From the cell containing the given text, extract its center point as (X, Y) coordinate. 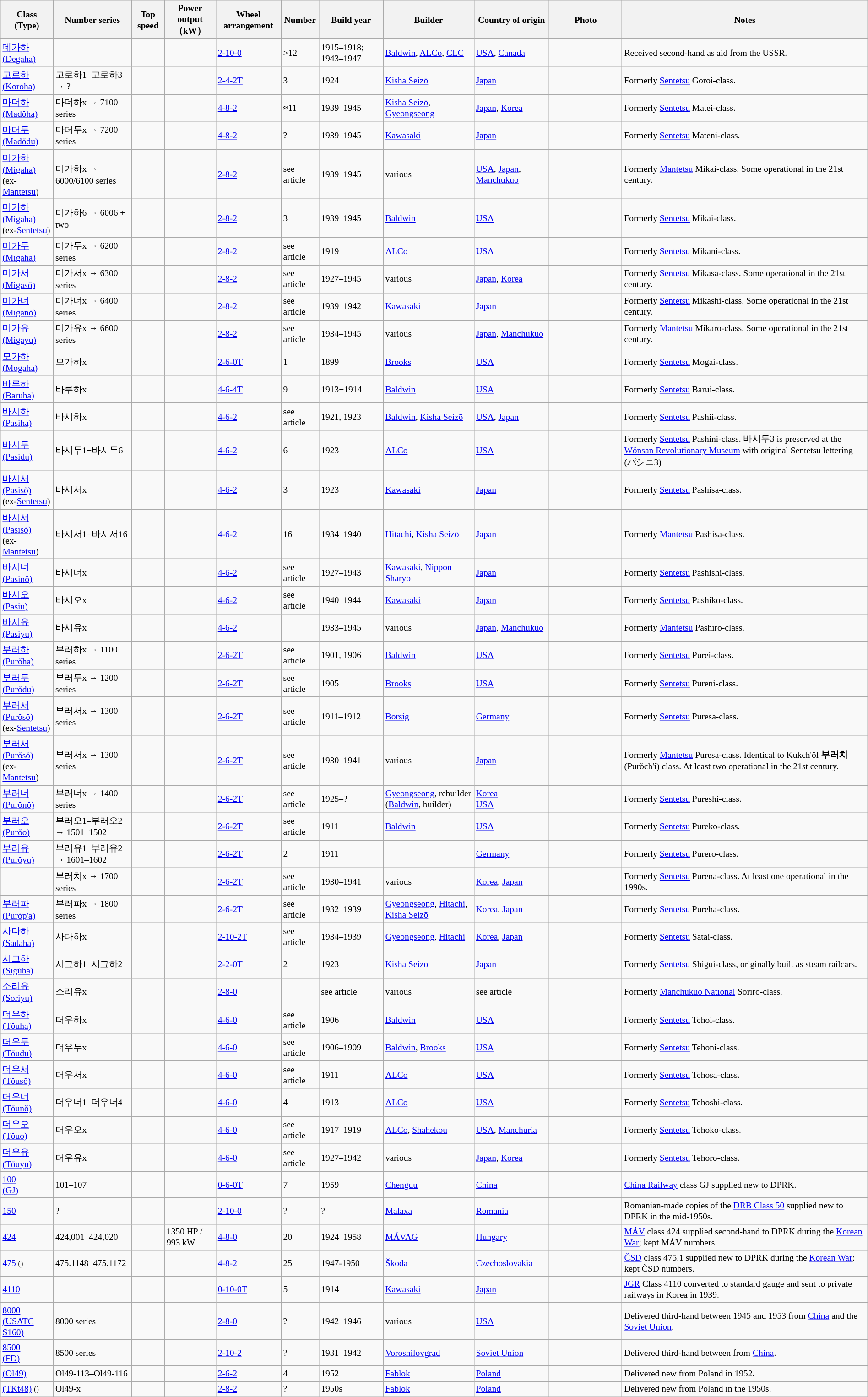
1952 (351, 1374)
1899 (351, 362)
Baldwin, Kisha Seizō (429, 417)
Number series (92, 20)
6 (300, 451)
Formerly Sentetsu Mikani-class. (745, 251)
Formerly Sentetsu Tehoro-class. (745, 1158)
Delivered third-hand between 1945 and 1953 from China and the Soviet Union. (745, 1321)
Formerly Sentetsu Pashiko-class. (745, 600)
Formerly Mantetsu Mikaro-class. Some operational in the 21st century. (745, 334)
Ol49-113–Ol49-116 (92, 1374)
바시오 (Pasiu) (27, 600)
0-10-0T (248, 1289)
더우서x (92, 1075)
미가너x → 6400 series (92, 306)
모가하 (Mogaha) (27, 362)
1932–1939 (351, 909)
미가너 (Miganŏ) (27, 306)
Notes (745, 20)
부러유1–부러유2 → 1601–1602 (92, 854)
150 (27, 1211)
2-6-0T (248, 362)
Hitachi, Kisha Seizō (429, 534)
더우두x (92, 1047)
1924 (351, 80)
Delivered new from Poland in 1952. (745, 1374)
바시너x (92, 573)
Formerly Sentetsu Pureshi-class. (745, 799)
9 (300, 389)
부러유 (Purŏyu) (27, 854)
25 (300, 1263)
더우유 (Tŏuyu) (27, 1158)
Build year (351, 20)
Kawasaki, Nippon Sharyō (429, 573)
2-10-2 (248, 1353)
Formerly Sentetsu Tehoko-class. (745, 1130)
부러두x → 1200 series (92, 683)
Formerly Mantetsu Puresa-class. Identical to Kukch'ŏl 부러치 (Purŏch'i) class. At least two operational in the 21st century. (745, 760)
Chengdu (429, 1184)
바시유x (92, 628)
2-2-0T (248, 964)
Hungary (511, 1237)
1915–1918; 1943–1947 (351, 53)
Received second-hand as aid from the USSR. (745, 53)
7 (300, 1184)
마더하 (Madŏha) (27, 108)
미가유 (Migayu) (27, 334)
Formerly Sentetsu Tehoshi-class. (745, 1103)
부러두 (Purŏdu) (27, 683)
Formerly Sentetsu Purero-class. (745, 854)
바시서x (92, 490)
Formerly Sentetsu Matei-class. (745, 108)
Number (300, 20)
소리유x (92, 992)
1940–1944 (351, 600)
더우너 (Tŏunŏ) (27, 1103)
1911–1912 (351, 716)
1906–1909 (351, 1047)
Škoda (429, 1263)
Formerly Sentetsu Barui-class. (745, 389)
Formerly Sentetsu Tehoni-class. (745, 1047)
Gyeongseong, Hitachi (429, 937)
미가두 (Migaha) (27, 251)
Gyeongseong, rebuilder(Baldwin, builder) (429, 799)
Soviet Union (511, 1353)
1 (300, 362)
1350 HP / 993 kW (190, 1237)
8000 series (92, 1321)
Voroshilovgrad (429, 1353)
475 () (27, 1263)
Baldwin, Brooks (429, 1047)
Formerly Sentetsu Pashishi-class. (745, 573)
KoreaUSA (511, 799)
1927–1945 (351, 279)
China Railway class GJ supplied new to DPRK. (745, 1184)
Formerly Sentetsu Mikashi-class. Some operational in the 21st century. (745, 306)
Formerly Sentetsu Tehosa-class. (745, 1075)
Malaxa (429, 1211)
ČSD class 475.1 supplied new to DPRK during the Korean War; kept ČSD numbers. (745, 1263)
바루하x (92, 389)
1914 (351, 1289)
바시두 (Pasidu) (27, 451)
미가하 (Migaha)(ex-Mantetsu) (27, 174)
더우오 (Tŏuo) (27, 1130)
바시하x (92, 417)
더우두 (Tŏudu) (27, 1047)
MÁV class 424 supplied second-hand to DPRK during the Korean War; kept MÁV numbers. (745, 1237)
2-10-2T (248, 937)
1934–1940 (351, 534)
Formerly Sentetsu Purei-class. (745, 655)
1917–1919 (351, 1130)
Formerly Sentetsu Pureha-class. (745, 909)
바시서 (Pasisŏ)(ex-Mantetsu) (27, 534)
부러오 (Purŏo) (27, 826)
부러서 (Purŏsŏ)(ex-Sentetsu) (27, 716)
Romanian-made copies of the DRB Class 50 supplied new to DPRK in the mid-1950s. (745, 1211)
Country of origin (511, 20)
부러파 (Purŏp'a) (27, 909)
Formerly Sentetsu Mikai-class. (745, 218)
5 (300, 1289)
Borsig (429, 716)
Delivered third-hand between from China. (745, 1353)
475.1148–475.1172 (92, 1263)
USA, Canada (511, 53)
부러오1–부러오2 → 1501–1502 (92, 826)
부러서 (Purŏsŏ)(ex-Mantetsu) (27, 760)
1927–1942 (351, 1158)
(Ol49) (27, 1374)
부러하 (Purŏha) (27, 655)
1927–1943 (351, 573)
Class(Type) (27, 20)
더우하x (92, 1020)
424,001–424,020 (92, 1237)
1942–1946 (351, 1321)
1913−1914 (351, 389)
8000(USATC S160) (27, 1321)
China (511, 1184)
고로하1–고로하3 → ? (92, 80)
1919 (351, 251)
Formerly Mantetsu Pashiro-class. (745, 628)
부러파x → 1800 series (92, 909)
Top speed (148, 20)
미가서 (Migasŏ) (27, 279)
더우오x (92, 1130)
ALCo, Shahekou (429, 1130)
Formerly Sentetsu Pureko-class. (745, 826)
2-4-2T (248, 80)
미가하x → 6000/6100 series (92, 174)
Builder (429, 20)
>12 (300, 53)
모가하x (92, 362)
1925–? (351, 799)
USA, Japan, Manchukuo (511, 174)
Formerly Sentetsu Satai-class. (745, 937)
Formerly Sentetsu Tehoi-class. (745, 1020)
≈11 (300, 108)
Formerly Sentetsu Goroi-class. (745, 80)
0-6-0T (248, 1184)
Formerly Sentetsu Purena-class. At least one operational in the 1990s. (745, 881)
Photo (585, 20)
1950s (351, 1389)
소리유 (Soriyu) (27, 992)
USA, Manchuria (511, 1130)
Formerly Mantetsu Mikai-class. Some operational in the 21st century. (745, 174)
1931–1942 (351, 1353)
미가두x → 6200 series (92, 251)
마더하x → 7100 series (92, 108)
더우너1–더우너4 (92, 1103)
더우하 (Tŏuha) (27, 1020)
바시서1−바시서16 (92, 534)
1921, 1923 (351, 417)
Gyeongseong, Hitachi, Kisha Seizō (429, 909)
1939–1942 (351, 306)
고로하 (Koroha) (27, 80)
1934–1939 (351, 937)
바시서 (Pasisŏ)(ex-Sentetsu) (27, 490)
Formerly Sentetsu Pureni-class. (745, 683)
Ol49-x (92, 1389)
100(GJ) (27, 1184)
미가서x → 6300 series (92, 279)
1905 (351, 683)
데가하 (Degaha) (27, 53)
Formerly Mantetsu Pashisa-class. (745, 534)
부러너x → 1400 series (92, 799)
Formerly Manchukuo National Soriro-class. (745, 992)
1947-1950 (351, 1263)
Romania (511, 1211)
시그하1–시그하2 (92, 964)
바시오x (92, 600)
Formerly Sentetsu Pashini-class. 바시두3 is preserved at the Wŏnsan Revolutionary Museum with original Sentetsu lettering (パシニ3) (745, 451)
Formerly Sentetsu Pashisa-class. (745, 490)
더우유x (92, 1158)
부러하x → 1100 series (92, 655)
바시하 (Pasiha) (27, 417)
사다하 (Sadaha) (27, 937)
MÁVAG (429, 1237)
8500(FD) (27, 1353)
(TKt48) () (27, 1389)
미가하 (Migaha)(ex-Sentetsu) (27, 218)
Delivered new from Poland in the 1950s. (745, 1389)
바시너 (Pasinŏ) (27, 573)
Baldwin, ALCo, CLC (429, 53)
Wheel arrangement (248, 20)
Formerly Sentetsu Puresa-class. (745, 716)
1934–1945 (351, 334)
16 (300, 534)
1933–1945 (351, 628)
바시두1−바시두6 (92, 451)
더우서 (Tŏusŏ) (27, 1075)
2-6-2 (248, 1374)
USA, Japan (511, 417)
20 (300, 1237)
Czechoslovakia (511, 1263)
Kisha Seizō, Gyeongseong (429, 108)
Formerly Sentetsu Mogai-class. (745, 362)
Power output（kW） (190, 20)
부러치x → 1700 series (92, 881)
JGR Class 4110 converted to standard gauge and sent to private railways in Korea in 1939. (745, 1289)
1906 (351, 1020)
1924–1958 (351, 1237)
Formerly Sentetsu Shigui-class, originally built as steam railcars. (745, 964)
1959 (351, 1184)
Formerly Sentetsu Pashii-class. (745, 417)
바시유 (Pasiyu) (27, 628)
4-6-4T (248, 389)
마더두x → 7200 series (92, 136)
101–107 (92, 1184)
4-8-0 (248, 1237)
부러너 (Purŏnŏ) (27, 799)
1913 (351, 1103)
Formerly Sentetsu Mateni-class. (745, 136)
Formerly Sentetsu Mikasa-class. Some operational in the 21st century. (745, 279)
마더두 (Madŏdu) (27, 136)
바루하 (Baruha) (27, 389)
1901, 1906 (351, 655)
시그하 (Sigŭha) (27, 964)
8500 series (92, 1353)
사다하x (92, 937)
미가유x → 6600 series (92, 334)
424 (27, 1237)
4110 (27, 1289)
미가하6 → 6006 + two (92, 218)
